Capture the cell that displays the provided text and extract its (x, y) central coordinate. 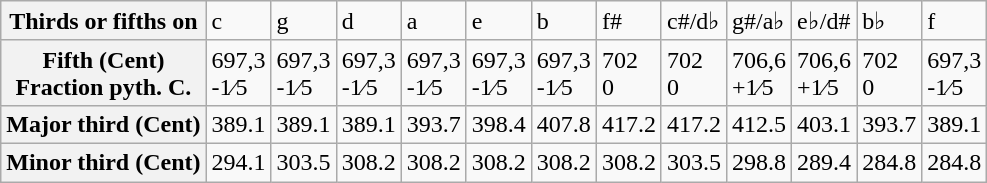
403.1 (824, 124)
d (368, 21)
a (434, 21)
e♭/d# (824, 21)
b (564, 21)
Fifth (Cent)Fraction pyth. C. (104, 72)
412.5 (760, 124)
294.1 (238, 162)
Minor third (Cent) (104, 162)
f# (628, 21)
298.8 (760, 162)
b♭ (890, 21)
f (954, 21)
g (304, 21)
289.4 (824, 162)
e (498, 21)
398.4 (498, 124)
c (238, 21)
g#/a♭ (760, 21)
407.8 (564, 124)
Major third (Cent) (104, 124)
Thirds or fifths on (104, 21)
c#/d♭ (694, 21)
